Scan for the cell matching the given text and deliver its (x, y) coordinate at center. 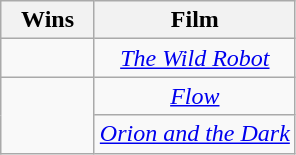
The Wild Robot (194, 58)
Flow (194, 96)
Wins (48, 20)
Film (194, 20)
Orion and the Dark (194, 134)
